Find where the given text appears and provide that cell's center as [X, Y] coordinate. 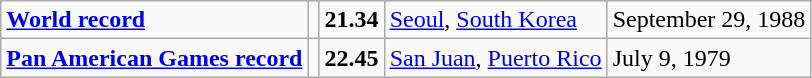
Seoul, South Korea [496, 20]
July 9, 1979 [709, 58]
Pan American Games record [154, 58]
World record [154, 20]
22.45 [352, 58]
September 29, 1988 [709, 20]
21.34 [352, 20]
San Juan, Puerto Rico [496, 58]
